Output the (x, y) coordinate of the center of the cell containing the given text.  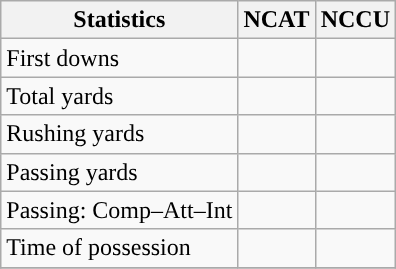
NCCU (355, 20)
Passing yards (120, 172)
Passing: Comp–Att–Int (120, 210)
Rushing yards (120, 134)
First downs (120, 58)
Total yards (120, 96)
Statistics (120, 20)
NCAT (276, 20)
Time of possession (120, 248)
